Scan for the cell matching the given text and deliver its [x, y] coordinate at center. 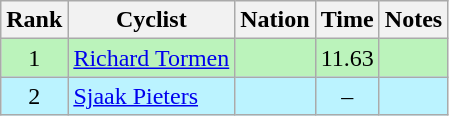
Time [347, 20]
11.63 [347, 58]
Notes [413, 20]
Sjaak Pieters [152, 96]
Rank [34, 20]
Nation [275, 20]
1 [34, 58]
Richard Tormen [152, 58]
– [347, 96]
Cyclist [152, 20]
2 [34, 96]
